For the text-containing cell, return its midpoint in [X, Y] coordinate format. 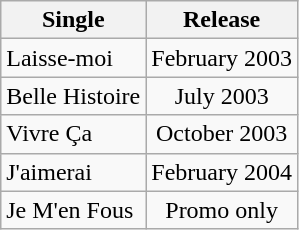
Vivre Ça [74, 134]
Laisse-moi [74, 58]
Je M'en Fous [74, 210]
July 2003 [222, 96]
Single [74, 20]
Release [222, 20]
October 2003 [222, 134]
February 2004 [222, 172]
Promo only [222, 210]
J'aimerai [74, 172]
February 2003 [222, 58]
Belle Histoire [74, 96]
